Identify which cell holds the provided text, then report its (x, y) central coordinate. 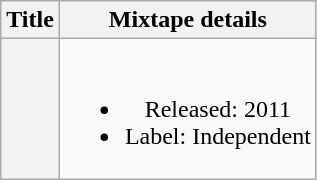
Title (30, 20)
Mixtape details (188, 20)
Released: 2011Label: Independent (188, 109)
